Return (X, Y) of the center of cell containing provided text 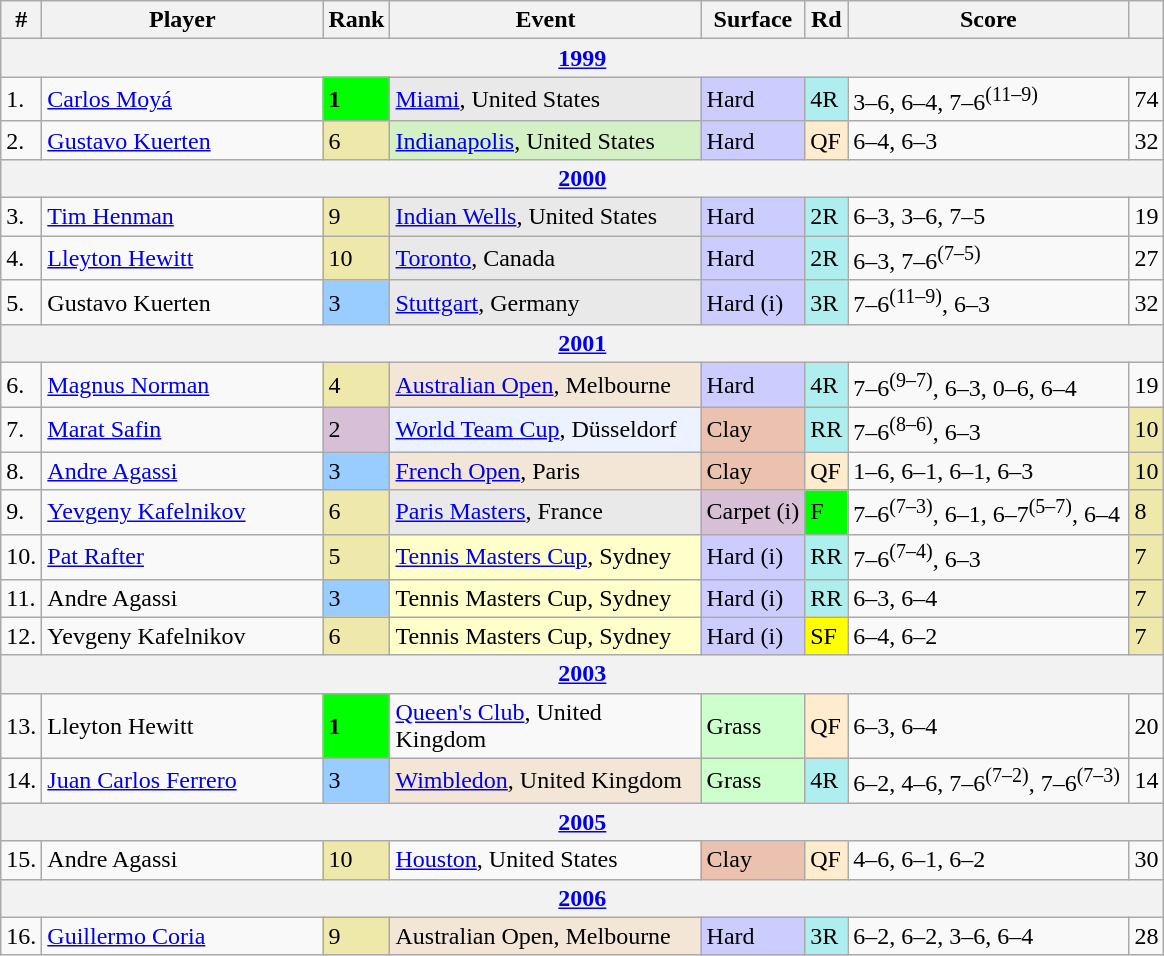
15. (22, 860)
8 (1146, 512)
2001 (582, 344)
SF (826, 636)
Player (182, 20)
2003 (582, 674)
6–2, 6–2, 3–6, 6–4 (988, 936)
World Team Cup, Düsseldorf (546, 430)
F (826, 512)
6–4, 6–3 (988, 140)
30 (1146, 860)
Pat Rafter (182, 558)
4–6, 6–1, 6–2 (988, 860)
5. (22, 302)
8. (22, 471)
4 (356, 386)
French Open, Paris (546, 471)
12. (22, 636)
2006 (582, 898)
20 (1146, 726)
Event (546, 20)
2005 (582, 822)
3. (22, 217)
Stuttgart, Germany (546, 302)
# (22, 20)
Toronto, Canada (546, 258)
3–6, 6–4, 7–6(11–9) (988, 100)
2. (22, 140)
7–6(7–4), 6–3 (988, 558)
1. (22, 100)
27 (1146, 258)
Tim Henman (182, 217)
2000 (582, 178)
Rd (826, 20)
14. (22, 780)
28 (1146, 936)
5 (356, 558)
10. (22, 558)
Indianapolis, United States (546, 140)
Magnus Norman (182, 386)
Wimbledon, United Kingdom (546, 780)
Houston, United States (546, 860)
Miami, United States (546, 100)
6–3, 7–6(7–5) (988, 258)
13. (22, 726)
14 (1146, 780)
Marat Safin (182, 430)
6–2, 4–6, 7–6(7–2), 7–6(7–3) (988, 780)
Carpet (i) (753, 512)
7–6(7–3), 6–1, 6–7(5–7), 6–4 (988, 512)
6. (22, 386)
6–3, 3–6, 7–5 (988, 217)
Score (988, 20)
2 (356, 430)
Surface (753, 20)
7–6(8–6), 6–3 (988, 430)
4. (22, 258)
9. (22, 512)
1–6, 6–1, 6–1, 6–3 (988, 471)
7–6(11–9), 6–3 (988, 302)
16. (22, 936)
7–6(9–7), 6–3, 0–6, 6–4 (988, 386)
11. (22, 598)
Guillermo Coria (182, 936)
Carlos Moyá (182, 100)
6–4, 6–2 (988, 636)
74 (1146, 100)
7. (22, 430)
Paris Masters, France (546, 512)
Queen's Club, United Kingdom (546, 726)
Indian Wells, United States (546, 217)
Juan Carlos Ferrero (182, 780)
Rank (356, 20)
1999 (582, 58)
